Scan for the cell matching the given text and deliver its [X, Y] coordinate at center. 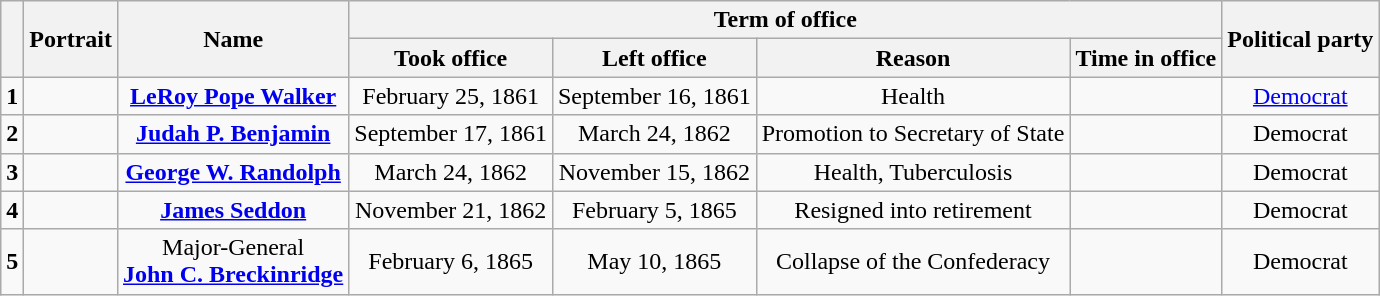
May 10, 1865 [654, 262]
LeRoy Pope Walker [232, 96]
Promotion to Secretary of State [913, 134]
February 25, 1861 [451, 96]
September 17, 1861 [451, 134]
5 [12, 262]
November 21, 1862 [451, 210]
Collapse of the Confederacy [913, 262]
Judah P. Benjamin [232, 134]
Portrait [71, 39]
3 [12, 172]
February 5, 1865 [654, 210]
Major-General John C. Breckinridge [232, 262]
George W. Randolph [232, 172]
Health, Tuberculosis [913, 172]
2 [12, 134]
Took office [451, 58]
Political party [1300, 39]
Health [913, 96]
Name [232, 39]
Time in office [1146, 58]
1 [12, 96]
4 [12, 210]
November 15, 1862 [654, 172]
Left office [654, 58]
Reason [913, 58]
James Seddon [232, 210]
September 16, 1861 [654, 96]
Term of office [786, 20]
Resigned into retirement [913, 210]
February 6, 1865 [451, 262]
